Return [x, y] of the center of cell containing provided text 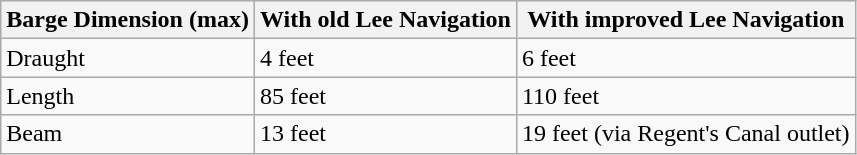
Draught [128, 58]
With old Lee Navigation [385, 20]
Barge Dimension (max) [128, 20]
Beam [128, 134]
13 feet [385, 134]
Length [128, 96]
110 feet [686, 96]
With improved Lee Navigation [686, 20]
85 feet [385, 96]
19 feet (via Regent's Canal outlet) [686, 134]
4 feet [385, 58]
6 feet [686, 58]
